Return (x, y) of the center of cell containing provided text 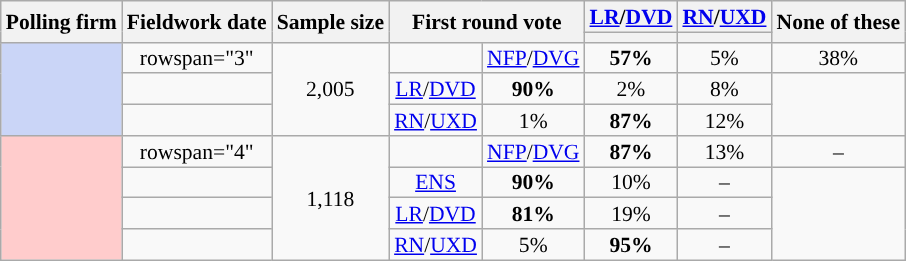
1% (534, 120)
None of these (839, 22)
12% (724, 120)
8% (724, 90)
1,118 (330, 198)
19% (632, 214)
Sample size (330, 22)
rowspan="4" (197, 152)
81% (534, 214)
Fieldwork date (197, 22)
95% (632, 244)
2,005 (330, 88)
13% (724, 152)
2% (632, 90)
Polling firm (62, 22)
57% (632, 58)
rowspan="3" (197, 58)
38% (839, 58)
10% (632, 182)
First round vote (486, 22)
ENS (436, 182)
